Detect which cell encompasses the target text, then output its [x, y] center coordinate. 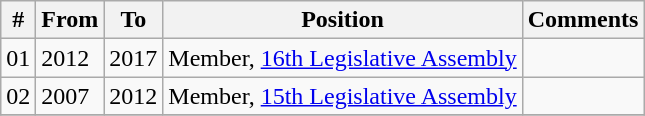
02 [18, 96]
Member, 16th Legislative Assembly [342, 58]
01 [18, 58]
2017 [134, 58]
To [134, 20]
# [18, 20]
Position [342, 20]
From [70, 20]
2007 [70, 96]
Comments [583, 20]
Member, 15th Legislative Assembly [342, 96]
